From the cell containing the given text, extract its center point as [x, y] coordinate. 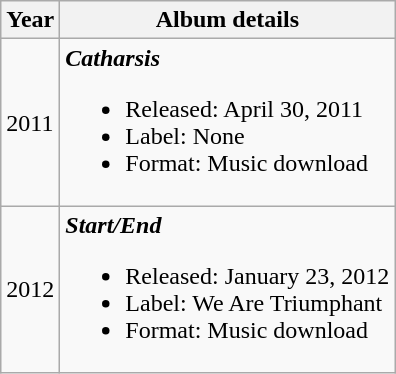
CatharsisReleased: April 30, 2011Label: NoneFormat: Music download [228, 122]
Album details [228, 20]
Start/EndReleased: January 23, 2012Label: We Are TriumphantFormat: Music download [228, 290]
Year [30, 20]
2011 [30, 122]
2012 [30, 290]
